Output the (x, y) coordinate of the center of the cell containing the given text.  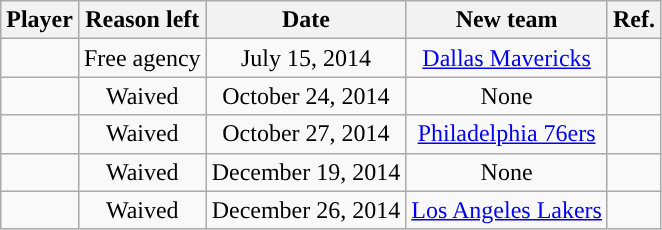
October 24, 2014 (306, 96)
December 26, 2014 (306, 210)
Ref. (634, 20)
Dallas Mavericks (507, 58)
Free agency (142, 58)
July 15, 2014 (306, 58)
Player (40, 20)
Philadelphia 76ers (507, 134)
New team (507, 20)
Date (306, 20)
Reason left (142, 20)
October 27, 2014 (306, 134)
December 19, 2014 (306, 172)
Los Angeles Lakers (507, 210)
